Scan for the cell matching the given text and deliver its [X, Y] coordinate at center. 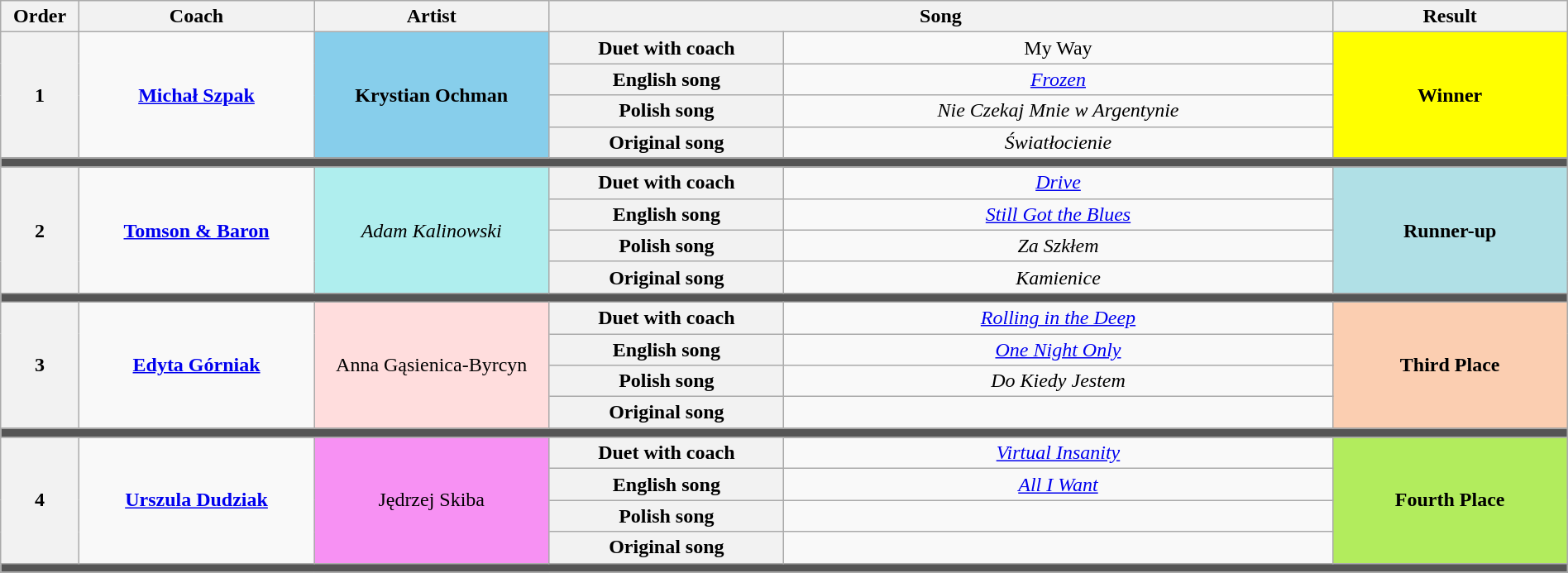
Result [1450, 17]
Frozen [1059, 79]
Światłocienie [1059, 142]
Still Got the Blues [1059, 214]
Third Place [1450, 365]
Rolling in the Deep [1059, 318]
4 [40, 500]
Tomson & Baron [196, 230]
Michał Szpak [196, 95]
Za Szkłem [1059, 246]
Nie Czekaj Mnie w Argentynie [1059, 111]
Song [941, 17]
All I Want [1059, 485]
Anna Gąsienica-Byrcyn [432, 365]
Edyta Górniak [196, 365]
Urszula Dudziak [196, 500]
Jędrzej Skiba [432, 500]
1 [40, 95]
My Way [1059, 48]
Virtual Insanity [1059, 453]
Coach [196, 17]
Runner-up [1450, 230]
3 [40, 365]
One Night Only [1059, 350]
Order [40, 17]
Winner [1450, 95]
Artist [432, 17]
2 [40, 230]
Do Kiedy Jestem [1059, 381]
Krystian Ochman [432, 95]
Kamienice [1059, 277]
Drive [1059, 183]
Fourth Place [1450, 500]
Adam Kalinowski [432, 230]
